From the cell containing the given text, extract its center point as (x, y) coordinate. 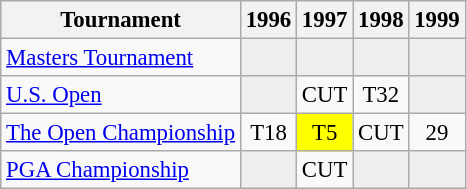
T18 (268, 133)
1996 (268, 20)
T32 (381, 95)
1998 (381, 20)
T5 (325, 133)
U.S. Open (121, 95)
29 (437, 133)
PGA Championship (121, 170)
1999 (437, 20)
Tournament (121, 20)
Masters Tournament (121, 58)
1997 (325, 20)
The Open Championship (121, 133)
